Detect which cell encompasses the target text, then output its [X, Y] center coordinate. 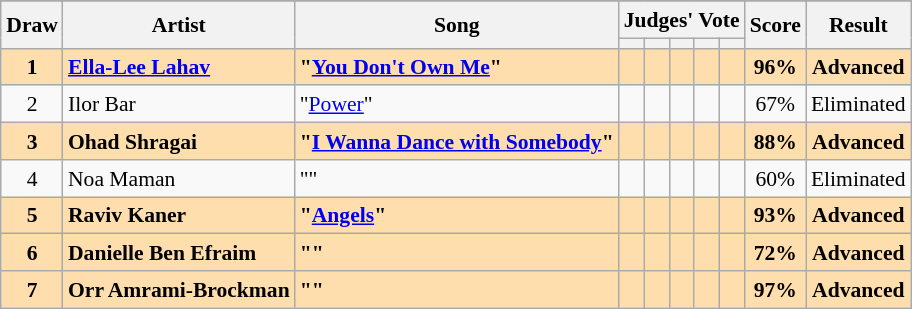
93% [776, 216]
Draw [32, 24]
Ohad Shragai [179, 142]
Artist [179, 24]
4 [32, 178]
"Angels" [457, 216]
6 [32, 252]
1 [32, 66]
67% [776, 104]
Ilor Bar [179, 104]
2 [32, 104]
Judges' Vote [682, 20]
88% [776, 142]
72% [776, 252]
Score [776, 24]
Ella-Lee Lahav [179, 66]
"You Don't Own Me" [457, 66]
"Power" [457, 104]
96% [776, 66]
60% [776, 178]
97% [776, 290]
Result [858, 24]
3 [32, 142]
Raviv Kaner [179, 216]
5 [32, 216]
Orr Amrami-Brockman [179, 290]
Noa Maman [179, 178]
7 [32, 290]
"I Wanna Dance with Somebody" [457, 142]
Song [457, 24]
Danielle Ben Efraim [179, 252]
